Locate the cell with the specified text and output its (X, Y) center coordinate. 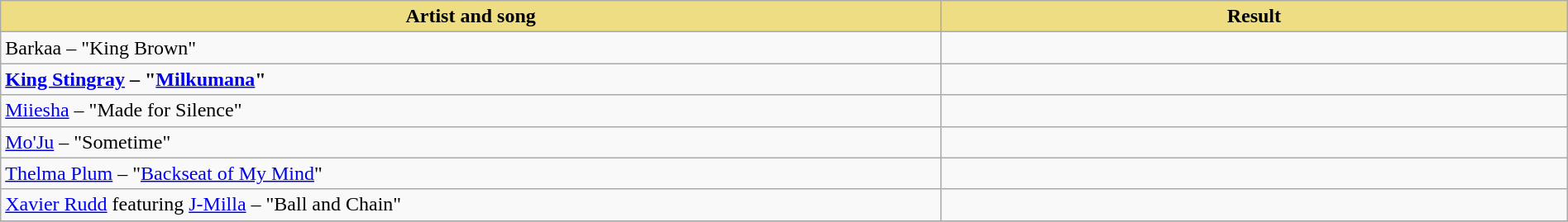
King Stingray – "Milkumana" (471, 79)
Mo'Ju – "Sometime" (471, 142)
Xavier Rudd featuring J-Milla – "Ball and Chain" (471, 205)
Artist and song (471, 17)
Barkaa – "King Brown" (471, 48)
Thelma Plum – "Backseat of My Mind" (471, 173)
Result (1254, 17)
Miiesha – "Made for Silence" (471, 111)
